Return (x, y) of the center of cell containing provided text 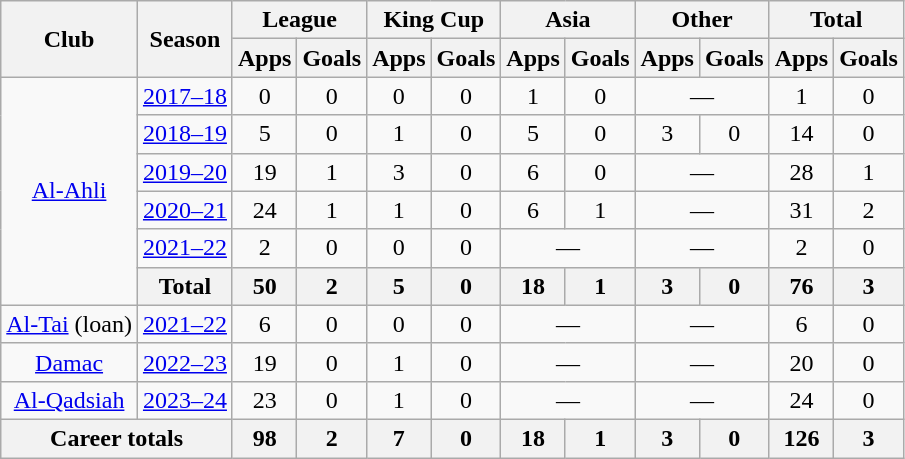
2017–18 (184, 96)
7 (399, 438)
League (299, 20)
2018–19 (184, 134)
23 (264, 400)
76 (801, 286)
Other (702, 20)
Asia (568, 20)
20 (801, 362)
2023–24 (184, 400)
14 (801, 134)
126 (801, 438)
31 (801, 210)
Al-Tai (loan) (70, 324)
King Cup (434, 20)
Al-Ahli (70, 191)
2020–21 (184, 210)
Al-Qadsiah (70, 400)
2022–23 (184, 362)
50 (264, 286)
28 (801, 172)
Career totals (117, 438)
Season (184, 39)
Club (70, 39)
Damac (70, 362)
98 (264, 438)
2019–20 (184, 172)
